Find where the given text appears and provide that cell's center as (x, y) coordinate. 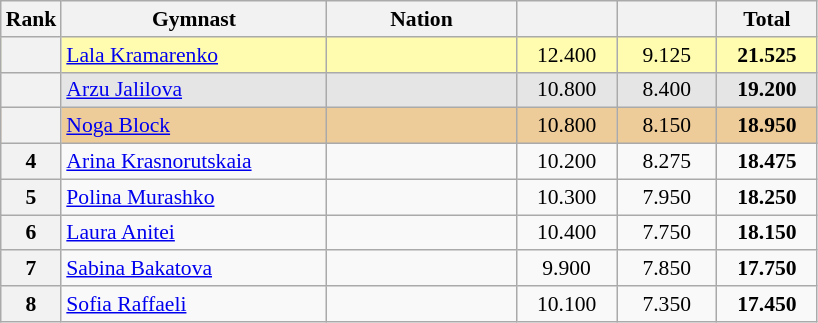
21.525 (767, 55)
7.950 (667, 197)
7.350 (667, 304)
9.900 (567, 269)
8.150 (667, 126)
19.200 (767, 90)
9.125 (667, 55)
8.400 (667, 90)
Arina Krasnorutskaia (194, 162)
8.275 (667, 162)
7.850 (667, 269)
Sabina Bakatova (194, 269)
Total (767, 19)
7.750 (667, 233)
10.200 (567, 162)
18.475 (767, 162)
Sofia Raffaeli (194, 304)
18.250 (767, 197)
17.450 (767, 304)
12.400 (567, 55)
Noga Block (194, 126)
17.750 (767, 269)
18.150 (767, 233)
Arzu Jalilova (194, 90)
Polina Murashko (194, 197)
18.950 (767, 126)
6 (32, 233)
10.300 (567, 197)
10.400 (567, 233)
10.100 (567, 304)
4 (32, 162)
Laura Anitei (194, 233)
Nation (421, 19)
7 (32, 269)
Gymnast (194, 19)
Rank (32, 19)
Lala Kramarenko (194, 55)
5 (32, 197)
8 (32, 304)
